Output the [X, Y] coordinate of the center of the cell containing the given text.  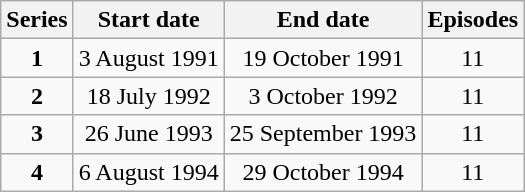
1 [37, 58]
3 August 1991 [148, 58]
29 October 1994 [323, 172]
End date [323, 20]
2 [37, 96]
19 October 1991 [323, 58]
Series [37, 20]
Start date [148, 20]
18 July 1992 [148, 96]
26 June 1993 [148, 134]
Episodes [473, 20]
6 August 1994 [148, 172]
25 September 1993 [323, 134]
4 [37, 172]
3 October 1992 [323, 96]
3 [37, 134]
